Return [x, y] of the center of cell containing provided text 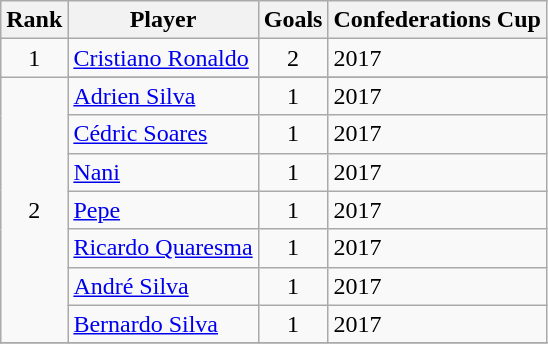
Adrien Silva [163, 96]
Nani [163, 172]
André Silva [163, 286]
Rank [34, 20]
Cédric Soares [163, 134]
Confederations Cup [437, 20]
Pepe [163, 210]
Player [163, 20]
Cristiano Ronaldo [163, 58]
Bernardo Silva [163, 324]
Ricardo Quaresma [163, 248]
Goals [293, 20]
